Identify which cell holds the provided text, then report its [X, Y] central coordinate. 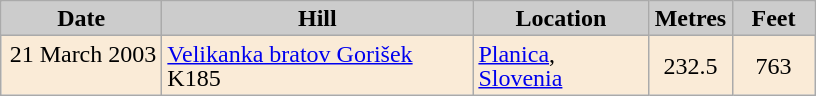
21 March 2003 [82, 66]
763 [774, 66]
Feet [774, 18]
Velikanka bratov Gorišek K185 [318, 66]
Planica, Slovenia [561, 66]
Hill [318, 18]
Metres [690, 18]
Location [561, 18]
232.5 [690, 66]
Date [82, 18]
